Locate the cell with the specified text and output its [X, Y] center coordinate. 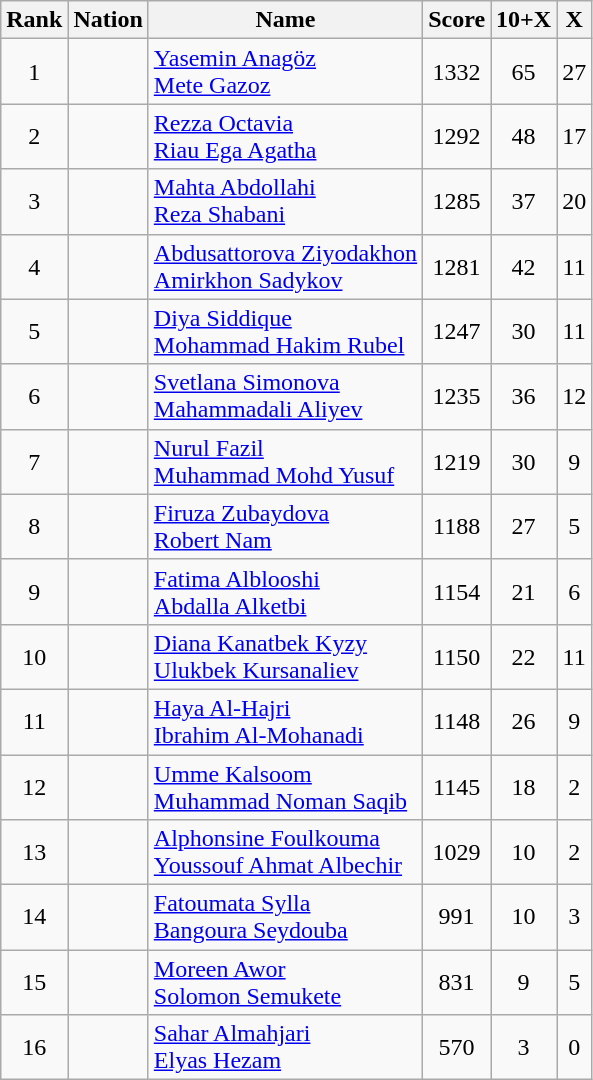
Score [457, 20]
8 [34, 526]
Name [285, 20]
7 [34, 462]
1188 [457, 526]
1148 [457, 722]
1 [34, 72]
16 [34, 1048]
48 [524, 136]
21 [524, 592]
18 [524, 786]
Rezza OctaviaRiau Ega Agatha [285, 136]
1247 [457, 332]
Nurul FazilMuhammad Mohd Yusuf [285, 462]
1235 [457, 396]
1145 [457, 786]
Fatima AlblooshiAbdalla Alketbi [285, 592]
Rank [34, 20]
1154 [457, 592]
1150 [457, 656]
1285 [457, 202]
X [574, 20]
17 [574, 136]
831 [457, 982]
Yasemin AnagözMete Gazoz [285, 72]
65 [524, 72]
Mahta AbdollahiReza Shabani [285, 202]
Alphonsine FoulkoumaYoussouf Ahmat Albechir [285, 852]
1332 [457, 72]
13 [34, 852]
Diana Kanatbek KyzyUlukbek Kursanaliev [285, 656]
991 [457, 918]
26 [524, 722]
Abdusattorova ZiyodakhonAmirkhon Sadykov [285, 266]
14 [34, 918]
1292 [457, 136]
Sahar AlmahjariElyas Hezam [285, 1048]
0 [574, 1048]
570 [457, 1048]
20 [574, 202]
1219 [457, 462]
Moreen AworSolomon Semukete [285, 982]
4 [34, 266]
Firuza ZubaydovaRobert Nam [285, 526]
Diya SiddiqueMohammad Hakim Rubel [285, 332]
Haya Al-HajriIbrahim Al-Mohanadi [285, 722]
42 [524, 266]
37 [524, 202]
15 [34, 982]
22 [524, 656]
Nation [108, 20]
36 [524, 396]
10+X [524, 20]
Umme KalsoomMuhammad Noman Saqib [285, 786]
1029 [457, 852]
Svetlana SimonovaMahammadali Aliyev [285, 396]
Fatoumata SyllaBangoura Seydouba [285, 918]
1281 [457, 266]
